Return the [X, Y] coordinate for the center point of the cell that contains the specified text.  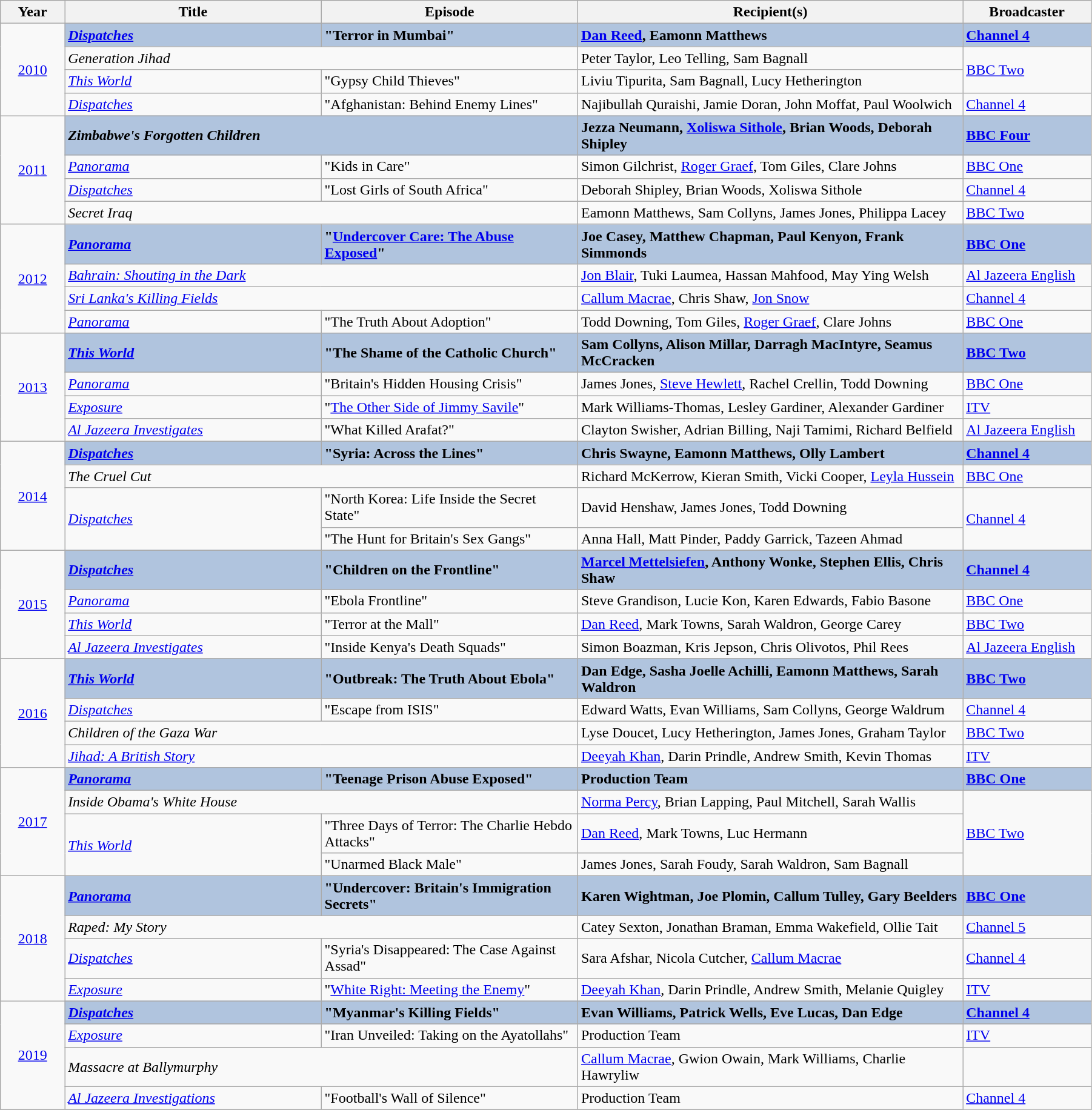
Najibullah Quraishi, Jamie Doran, John Moffat, Paul Woolwich [770, 104]
"The Truth About Adoption" [450, 322]
Deborah Shipley, Brian Woods, Xoliswa Sithole [770, 190]
"Iran Unveiled: Taking on the Ayatollahs" [450, 1035]
2012 [33, 279]
James Jones, Sarah Foudy, Sarah Waldron, Sam Bagnall [770, 865]
Secret Iraq [321, 213]
"The Shame of the Catholic Church" [450, 353]
Jihad: A British Story [321, 756]
"What Killed Arafat?" [450, 430]
Channel 5 [1027, 927]
Deeyah Khan, Darin Prindle, Andrew Smith, Melanie Quigley [770, 989]
Zimbabwe's Forgotten Children [321, 136]
"Terror at the Mall" [450, 624]
Episode [450, 12]
Evan Williams, Patrick Wells, Eve Lucas, Dan Edge [770, 1012]
Chris Swayne, Eamonn Matthews, Olly Lambert [770, 453]
2011 [33, 170]
Jon Blair, Tuki Laumea, Hassan Mahfood, May Ying Welsh [770, 275]
Liviu Tipurita, Sam Bagnall, Lucy Hetherington [770, 81]
"Afghanistan: Behind Enemy Lines" [450, 104]
Simon Boazman, Kris Jepson, Chris Olivotos, Phil Rees [770, 647]
"Syria: Across the Lines" [450, 453]
"Gypsy Child Thieves" [450, 81]
2017 [33, 822]
"Football's Wall of Silence" [450, 1098]
Broadcaster [1027, 12]
Karen Wightman, Joe Plomin, Callum Tulley, Gary Beelders [770, 896]
Sri Lanka's Killing Fields [321, 298]
"Escape from ISIS" [450, 710]
"White Right: Meeting the Enemy" [450, 989]
2015 [33, 605]
Title [193, 12]
"Britain's Hidden Housing Crisis" [450, 384]
Lyse Doucet, Lucy Hetherington, James Jones, Graham Taylor [770, 733]
"Teenage Prison Abuse Exposed" [450, 779]
Callum Macrae, Chris Shaw, Jon Snow [770, 298]
"The Other Side of Jimmy Savile" [450, 407]
James Jones, Steve Hewlett, Rachel Crellin, Todd Downing [770, 384]
Eamonn Matthews, Sam Collyns, James Jones, Philippa Lacey [770, 213]
Massacre at Ballymurphy [321, 1066]
Norma Percy, Brian Lapping, Paul Mitchell, Sarah Wallis [770, 802]
Peter Taylor, Leo Telling, Sam Bagnall [770, 58]
2016 [33, 713]
Generation Jihad [321, 58]
"North Korea: Life Inside the Secret State" [450, 508]
Edward Watts, Evan Williams, Sam Collyns, George Waldrum [770, 710]
Children of the Gaza War [321, 733]
"Myanmar's Killing Fields" [450, 1012]
"Kids in Care" [450, 167]
Sam Collyns, Alison Millar, Darragh MacIntyre, Seamus McCracken [770, 353]
Sara Afshar, Nicola Cutcher, Callum Macrae [770, 959]
Marcel Mettelsiefen, Anthony Wonke, Stephen Ellis, Chris Shaw [770, 570]
Dan Reed, Eamonn Matthews [770, 35]
"Three Days of Terror: The Charlie Hebdo Attacks" [450, 834]
Jezza Neumann, Xoliswa Sithole, Brian Woods, Deborah Shipley [770, 136]
"Lost Girls of South Africa" [450, 190]
"Inside Kenya's Death Squads" [450, 647]
Todd Downing, Tom Giles, Roger Graef, Clare Johns [770, 322]
Steve Grandison, Lucie Kon, Karen Edwards, Fabio Basone [770, 601]
Callum Macrae, Gwion Owain, Mark Williams, Charlie Hawryliw [770, 1066]
Inside Obama's White House [321, 802]
"Ebola Frontline" [450, 601]
"The Hunt for Britain's Sex Gangs" [450, 539]
2014 [33, 496]
Simon Gilchrist, Roger Graef, Tom Giles, Clare Johns [770, 167]
2019 [33, 1055]
Catey Sexton, Jonathan Braman, Emma Wakefield, Ollie Tait [770, 927]
"Outbreak: The Truth About Ebola" [450, 679]
"Undercover: Britain's Immigration Secrets" [450, 896]
Year [33, 12]
Raped: My Story [321, 927]
2010 [33, 70]
"Terror in Mumbai" [450, 35]
Dan Reed, Mark Towns, Luc Hermann [770, 834]
"Syria's Disappeared: The Case Against Assad" [450, 959]
"Unarmed Black Male" [450, 865]
Joe Casey, Matthew Chapman, Paul Kenyon, Frank Simmonds [770, 244]
Clayton Swisher, Adrian Billing, Naji Tamimi, Richard Belfield [770, 430]
Al Jazeera Investigations [193, 1098]
David Henshaw, James Jones, Todd Downing [770, 508]
Recipient(s) [770, 12]
The Cruel Cut [321, 476]
Deeyah Khan, Darin Prindle, Andrew Smith, Kevin Thomas [770, 756]
Mark Williams-Thomas, Lesley Gardiner, Alexander Gardiner [770, 407]
Dan Reed, Mark Towns, Sarah Waldron, George Carey [770, 624]
Richard McKerrow, Kieran Smith, Vicki Cooper, Leyla Hussein [770, 476]
Bahrain: Shouting in the Dark [321, 275]
2018 [33, 939]
"Undercover Care: The Abuse Exposed" [450, 244]
Dan Edge, Sasha Joelle Achilli, Eamonn Matthews, Sarah Waldron [770, 679]
2013 [33, 388]
"Children on the Frontline" [450, 570]
Anna Hall, Matt Pinder, Paddy Garrick, Tazeen Ahmad [770, 539]
BBC Four [1027, 136]
